Provide the (x, y) coordinate of the cell's center where the given text is located.  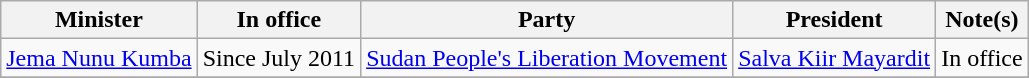
Party (547, 20)
Jema Nunu Kumba (99, 58)
Since July 2011 (279, 58)
Note(s) (982, 20)
Salva Kiir Mayardit (834, 58)
Sudan People's Liberation Movement (547, 58)
Minister (99, 20)
President (834, 20)
